Pinpoint the cell where the given text exists, returning its [X, Y] midpoint coordinate. 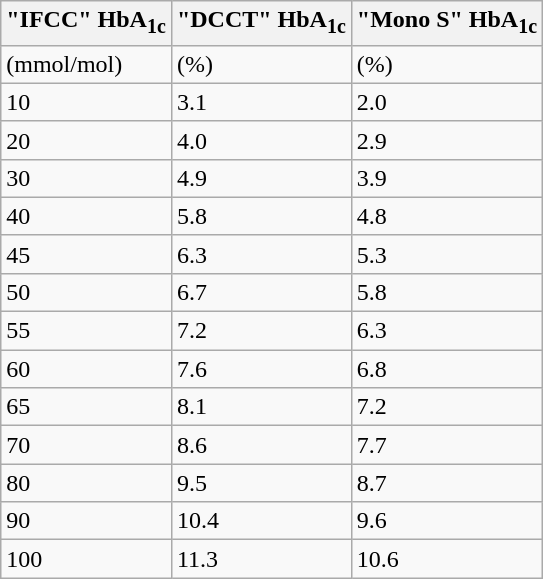
10 [86, 102]
8.6 [261, 445]
50 [86, 292]
30 [86, 178]
9.6 [446, 521]
100 [86, 559]
4.9 [261, 178]
3.9 [446, 178]
3.1 [261, 102]
"DCCT" HbA1c [261, 23]
40 [86, 216]
7.6 [261, 369]
6.7 [261, 292]
20 [86, 140]
80 [86, 483]
"Mono S" HbA1c [446, 23]
70 [86, 445]
8.7 [446, 483]
(mmol/mol) [86, 64]
5.3 [446, 254]
7.7 [446, 445]
90 [86, 521]
10.6 [446, 559]
11.3 [261, 559]
4.0 [261, 140]
65 [86, 407]
9.5 [261, 483]
4.8 [446, 216]
10.4 [261, 521]
45 [86, 254]
6.8 [446, 369]
"IFCC" HbA1c [86, 23]
2.0 [446, 102]
8.1 [261, 407]
55 [86, 331]
60 [86, 369]
2.9 [446, 140]
